Output the [X, Y] coordinate of the center of the cell containing the given text.  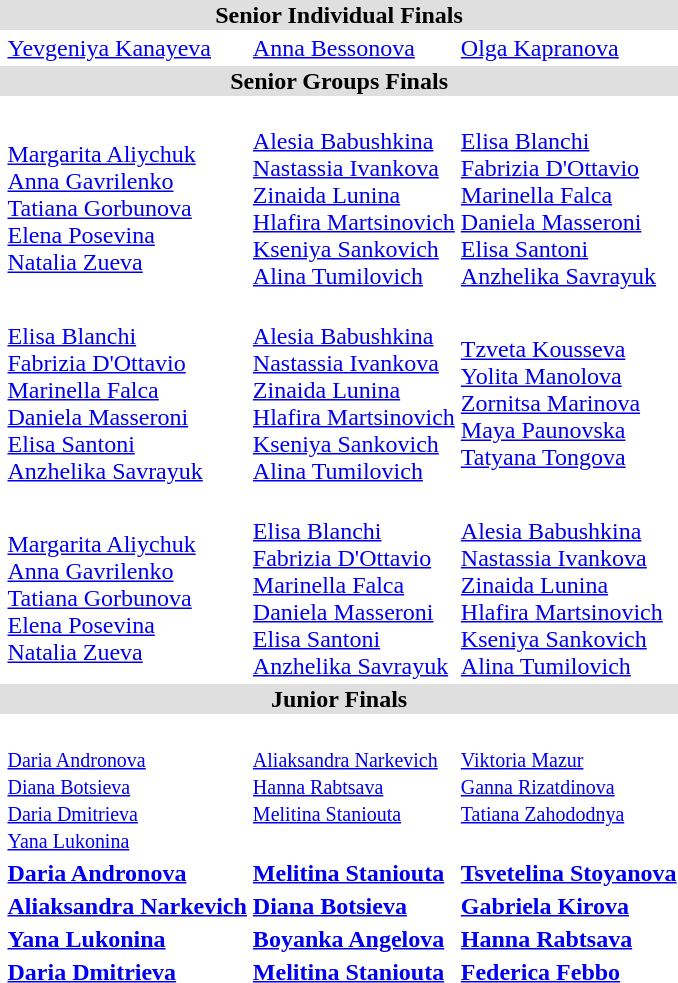
Olga Kapranova [568, 48]
Tzveta KoussevaYolita ManolovaZornitsa MarinovaMaya PaunovskaTatyana Tongova [568, 390]
Diana Botsieva [354, 906]
Melitina Staniouta [354, 873]
Daria AndronovaDiana BotsievaDaria DmitrievaYana Lukonina [127, 786]
Aliaksandra NarkevichHanna RabtsavaMelitina Staniouta [354, 786]
Junior Finals [339, 699]
Yevgeniya Kanayeva [127, 48]
Aliaksandra Narkevich [127, 906]
Senior Individual Finals [339, 15]
Hanna Rabtsava [568, 939]
Boyanka Angelova [354, 939]
Yana Lukonina [127, 939]
Daria Andronova [127, 873]
Anna Bessonova [354, 48]
Viktoria MazurGanna RizatdinovaTatiana Zahododnya [568, 786]
Gabriela Kirova [568, 906]
Senior Groups Finals [339, 81]
Tsvetelina Stoyanova [568, 873]
